Locate the cell with the specified text and output its [x, y] center coordinate. 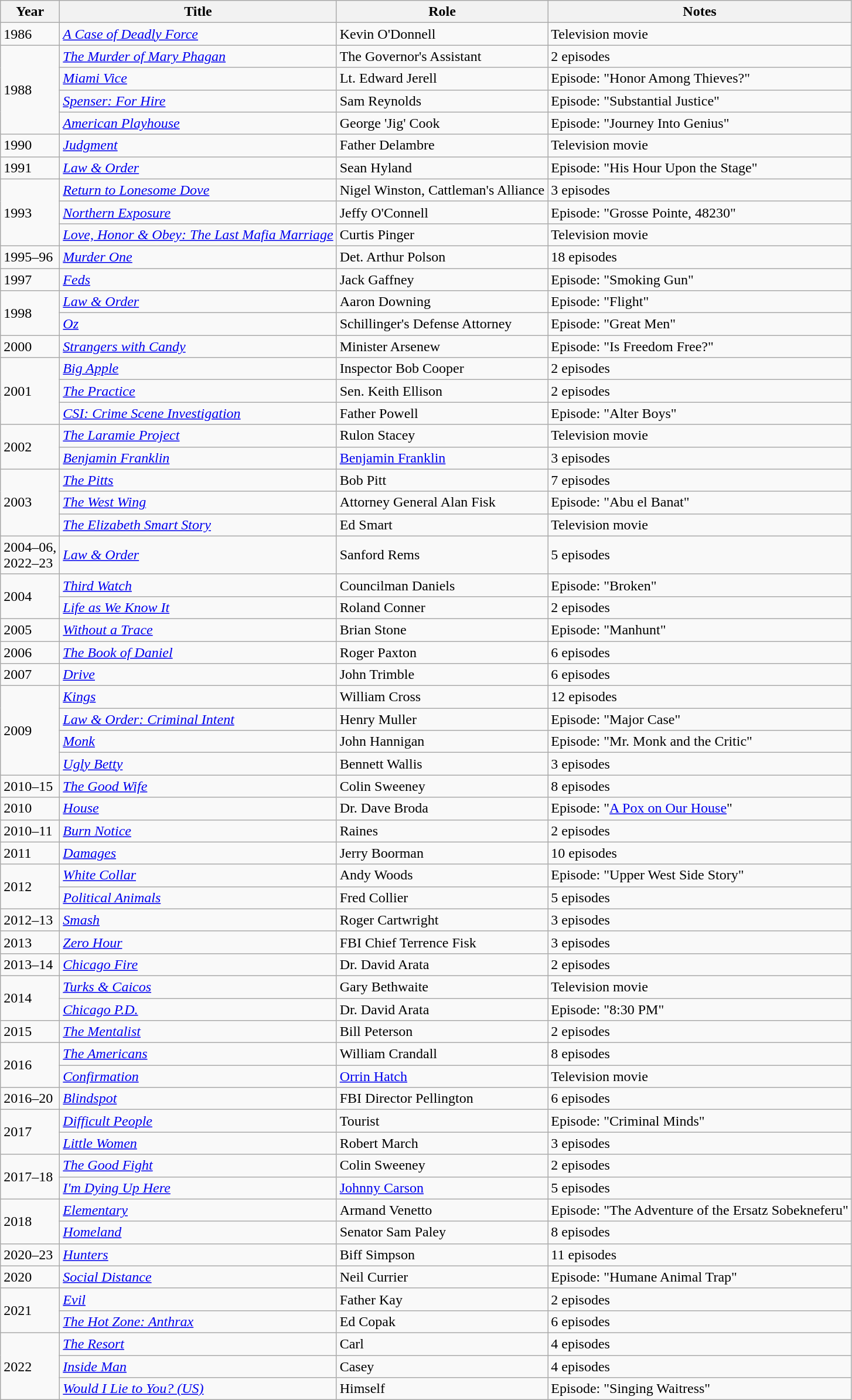
Armand Venetto [442, 1210]
Blindspot [198, 1099]
The Murder of Mary Phagan [198, 56]
George 'Jig' Cook [442, 123]
John Trimble [442, 675]
Drive [198, 675]
Love, Honor & Obey: The Last Mafia Marriage [198, 235]
Robert March [442, 1143]
7 episodes [700, 480]
I'm Dying Up Here [198, 1188]
The Governor's Assistant [442, 56]
Neil Currier [442, 1277]
2015 [30, 1032]
1997 [30, 280]
Episode: "Mr. Monk and the Critic" [700, 742]
Hunters [198, 1255]
Strangers with Candy [198, 346]
2018 [30, 1221]
Zero Hour [198, 942]
Chicago P.D. [198, 1009]
Inspector Bob Cooper [442, 369]
Smash [198, 920]
The Laramie Project [198, 436]
Episode: "Manhunt" [700, 630]
2003 [30, 502]
Ed Copak [442, 1321]
William Cross [442, 697]
Sam Reynolds [442, 101]
2004–06,2022–23 [30, 555]
2005 [30, 630]
Rulon Stacey [442, 436]
Evil [198, 1299]
The Pitts [198, 480]
The Good Fight [198, 1165]
Biff Simpson [442, 1255]
12 episodes [700, 697]
CSI: Crime Scene Investigation [198, 413]
Spenser: For Hire [198, 101]
Episode: "8:30 PM" [700, 1009]
Attorney General Alan Fisk [442, 502]
Ed Smart [442, 525]
1990 [30, 145]
Oz [198, 324]
2009 [30, 730]
Confirmation [198, 1076]
2016–20 [30, 1099]
Episode: "Is Freedom Free?" [700, 346]
Homeland [198, 1232]
Roland Conner [442, 607]
2013 [30, 942]
Episode: "The Adventure of the Ersatz Sobekneferu" [700, 1210]
Elementary [198, 1210]
Inside Man [198, 1367]
Episode: "Smoking Gun" [700, 280]
Title [198, 12]
Episode: "Criminal Minds" [700, 1121]
Little Women [198, 1143]
The Practice [198, 391]
Turks & Caicos [198, 987]
Life as We Know It [198, 607]
Aaron Downing [442, 302]
Jack Gaffney [442, 280]
Minister Arsenew [442, 346]
2022 [30, 1366]
2012–13 [30, 920]
Himself [442, 1389]
Orrin Hatch [442, 1076]
Social Distance [198, 1277]
Sean Hyland [442, 168]
Bennett Wallis [442, 764]
Third Watch [198, 585]
Sen. Keith Ellison [442, 391]
2010 [30, 808]
Father Powell [442, 413]
2004 [30, 596]
Role [442, 12]
Roger Cartwright [442, 920]
2017–18 [30, 1177]
Jerry Boorman [442, 853]
Episode: "His Hour Upon the Stage" [700, 168]
Curtis Pinger [442, 235]
Would I Lie to You? (US) [198, 1389]
Episode: "Major Case" [700, 719]
Episode: "Journey Into Genius" [700, 123]
Casey [442, 1367]
Bob Pitt [442, 480]
Miami Vice [198, 79]
Year [30, 12]
Tourist [442, 1121]
Episode: "Great Men" [700, 324]
Brian Stone [442, 630]
1998 [30, 313]
Monk [198, 742]
House [198, 808]
Jeffy O'Connell [442, 212]
2010–15 [30, 786]
1995–96 [30, 257]
Bill Peterson [442, 1032]
American Playhouse [198, 123]
The West Wing [198, 502]
The Book of Daniel [198, 653]
Episode: "Grosse Pointe, 48230" [700, 212]
John Hannigan [442, 742]
Murder One [198, 257]
Episode: "Singing Waitress" [700, 1389]
2007 [30, 675]
1986 [30, 34]
2014 [30, 998]
The Elizabeth Smart Story [198, 525]
Law & Order: Criminal Intent [198, 719]
2017 [30, 1132]
The Good Wife [198, 786]
Roger Paxton [442, 653]
Sanford Rems [442, 555]
Without a Trace [198, 630]
Damages [198, 853]
1991 [30, 168]
Father Delambre [442, 145]
Episode: "Broken" [700, 585]
Feds [198, 280]
2010–11 [30, 831]
The Resort [198, 1344]
Fred Collier [442, 898]
Burn Notice [198, 831]
FBI Director Pellington [442, 1099]
11 episodes [700, 1255]
10 episodes [700, 853]
2012 [30, 886]
The Hot Zone: Anthrax [198, 1321]
Carl [442, 1344]
Northern Exposure [198, 212]
Dr. Dave Broda [442, 808]
Episode: "A Pox on Our House" [700, 808]
2013–14 [30, 964]
2001 [30, 391]
Return to Lonesome Dove [198, 190]
Political Animals [198, 898]
18 episodes [700, 257]
Difficult People [198, 1121]
Episode: "Honor Among Thieves?" [700, 79]
Ugly Betty [198, 764]
Episode: "Flight" [700, 302]
Lt. Edward Jerell [442, 79]
William Crandall [442, 1054]
Henry Muller [442, 719]
Episode: "Alter Boys" [700, 413]
Det. Arthur Polson [442, 257]
Chicago Fire [198, 964]
Big Apple [198, 369]
2000 [30, 346]
Nigel Winston, Cattleman's Alliance [442, 190]
The Mentalist [198, 1032]
2002 [30, 447]
Episode: "Substantial Justice" [700, 101]
Episode: "Upper West Side Story" [700, 875]
Raines [442, 831]
2011 [30, 853]
2016 [30, 1065]
2020–23 [30, 1255]
Episode: "Abu el Banat" [700, 502]
The Americans [198, 1054]
Kings [198, 697]
Father Kay [442, 1299]
Johnny Carson [442, 1188]
Judgment [198, 145]
A Case of Deadly Force [198, 34]
White Collar [198, 875]
2020 [30, 1277]
2021 [30, 1310]
Schillinger's Defense Attorney [442, 324]
2006 [30, 653]
1993 [30, 212]
Gary Bethwaite [442, 987]
Episode: "Humane Animal Trap" [700, 1277]
Senator Sam Paley [442, 1232]
1988 [30, 90]
Kevin O'Donnell [442, 34]
FBI Chief Terrence Fisk [442, 942]
Notes [700, 12]
Andy Woods [442, 875]
Councilman Daniels [442, 585]
